For the text-containing cell, return its midpoint in (x, y) coordinate format. 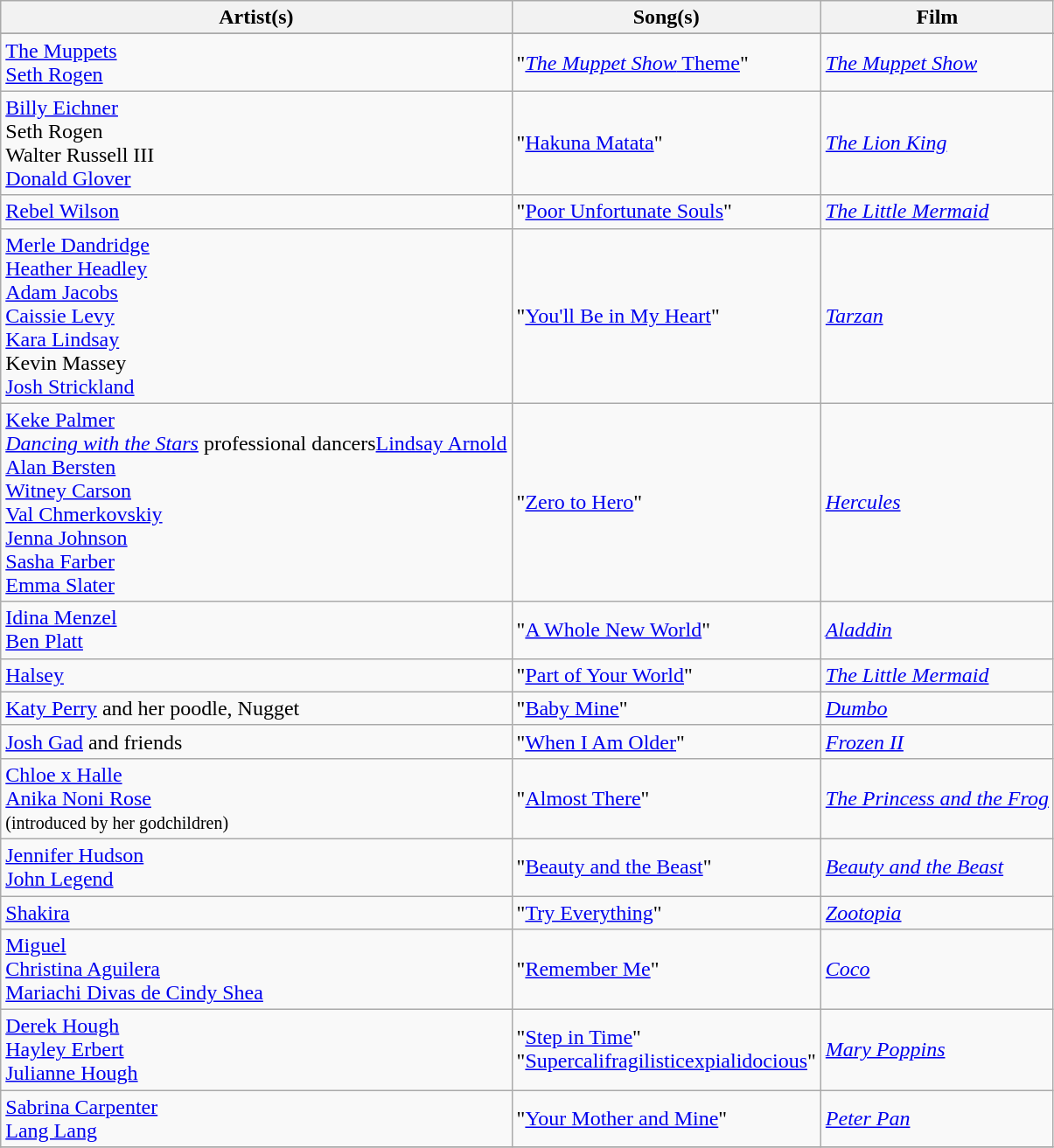
Rebel Wilson (256, 212)
Merle DandridgeHeather HeadleyAdam JacobsCaissie LevyKara LindsayKevin MasseyJosh Strickland (256, 316)
"Almost There" (667, 798)
Dumbo (937, 708)
Beauty and the Beast (937, 867)
Derek HoughHayley ErbertJulianne Hough (256, 1050)
"Your Mother and Mine" (667, 1119)
Song(s) (667, 17)
"Beauty and the Beast" (667, 867)
"Zero to Hero" (667, 502)
"You'll Be in My Heart" (667, 316)
The Muppet Show (937, 63)
Keke PalmerDancing with the Stars professional dancersLindsay ArnoldAlan BerstenWitney CarsonVal ChmerkovskiyJenna JohnsonSasha FarberEmma Slater (256, 502)
MiguelChristina AguileraMariachi Divas de Cindy Shea (256, 970)
The MuppetsSeth Rogen (256, 63)
Josh Gad and friends (256, 741)
Hercules (937, 502)
The Lion King (937, 143)
"Remember Me" (667, 970)
"Hakuna Matata" (667, 143)
"Part of Your World" (667, 675)
Tarzan (937, 316)
"A Whole New World" (667, 630)
Aladdin (937, 630)
"The Muppet Show Theme" (667, 63)
Artist(s) (256, 17)
Peter Pan (937, 1119)
Frozen II (937, 741)
Idina MenzelBen Platt (256, 630)
"Step in Time""Supercalifragilisticexpialidocious" (667, 1050)
"When I Am Older" (667, 741)
Chloe x HalleAnika Noni Rose(introduced by her godchildren) (256, 798)
The Princess and the Frog (937, 798)
Jennifer HudsonJohn Legend (256, 867)
"Baby Mine" (667, 708)
Coco (937, 970)
Halsey (256, 675)
"Poor Unfortunate Souls" (667, 212)
Mary Poppins (937, 1050)
Film (937, 17)
Shakira (256, 912)
"Try Everything" (667, 912)
Zootopia (937, 912)
Billy EichnerSeth RogenWalter Russell IIIDonald Glover (256, 143)
Sabrina CarpenterLang Lang (256, 1119)
Katy Perry and her poodle, Nugget (256, 708)
